Extract the [x, y] coordinate from the center of the cell holding the provided text.  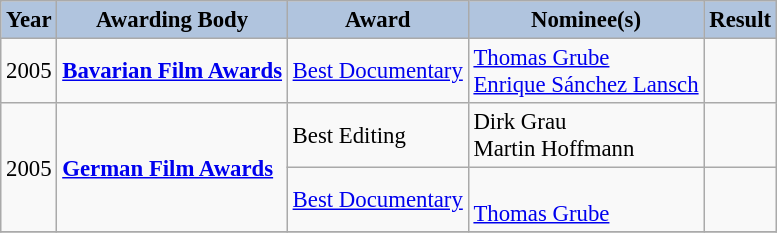
Thomas GrubeEnrique Sánchez Lansch [586, 72]
German Film Awards [172, 168]
Year [29, 20]
Nominee(s) [586, 20]
Award [378, 20]
Awarding Body [172, 20]
Best Editing [378, 136]
Thomas Grube [586, 200]
Bavarian Film Awards [172, 72]
Dirk GrauMartin Hoffmann [586, 136]
Result [740, 20]
